Pinpoint the cell where the given text exists, returning its (X, Y) midpoint coordinate. 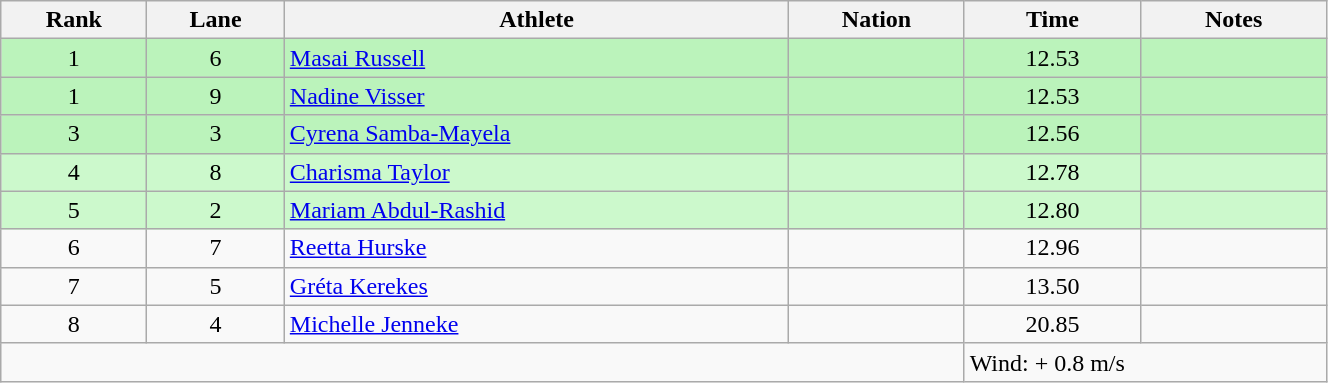
Nation (876, 20)
Michelle Jenneke (536, 324)
2 (216, 210)
13.50 (1052, 286)
Lane (216, 20)
Time (1052, 20)
Mariam Abdul-Rashid (536, 210)
Wind: + 0.8 m/s (1145, 362)
12.80 (1052, 210)
Rank (74, 20)
Nadine Visser (536, 96)
12.96 (1052, 248)
20.85 (1052, 324)
Reetta Hurske (536, 248)
12.56 (1052, 134)
Charisma Taylor (536, 172)
9 (216, 96)
12.78 (1052, 172)
Athlete (536, 20)
Masai Russell (536, 58)
Cyrena Samba-Mayela (536, 134)
Gréta Kerekes (536, 286)
Notes (1234, 20)
